Output the (x, y) coordinate of the center of the cell containing the given text.  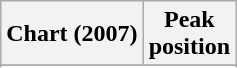
Chart (2007) (72, 34)
Peakposition (189, 34)
